Return [x, y] of the center of cell containing provided text 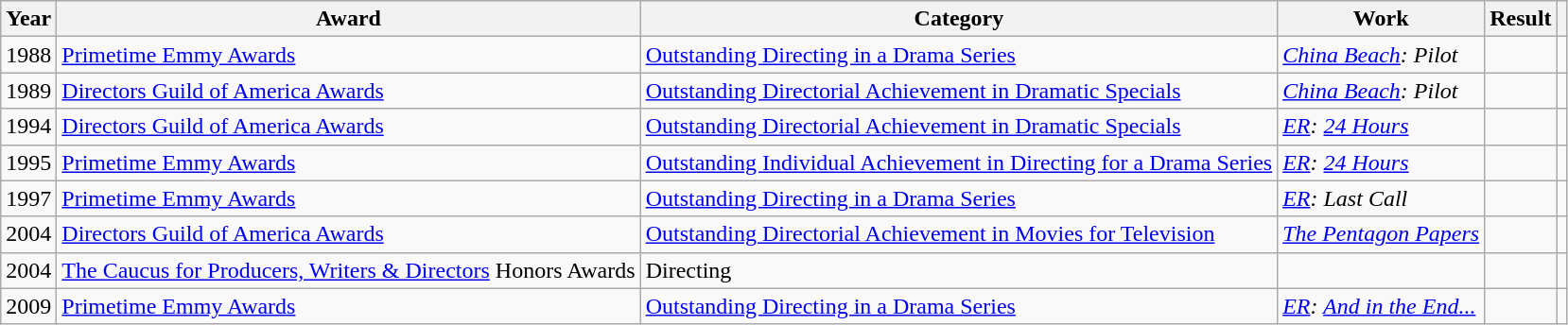
ER: Last Call [1381, 198]
1995 [28, 162]
1994 [28, 127]
Work [1381, 19]
The Pentagon Papers [1381, 234]
Directing [959, 270]
1997 [28, 198]
Outstanding Individual Achievement in Directing for a Drama Series [959, 162]
1988 [28, 55]
Result [1521, 19]
1989 [28, 91]
Category [959, 19]
Year [28, 19]
ER: And in the End... [1381, 306]
Outstanding Directorial Achievement in Movies for Television [959, 234]
The Caucus for Producers, Writers & Directors Honors Awards [348, 270]
Award [348, 19]
2009 [28, 306]
